Identify which cell holds the provided text, then report its [x, y] central coordinate. 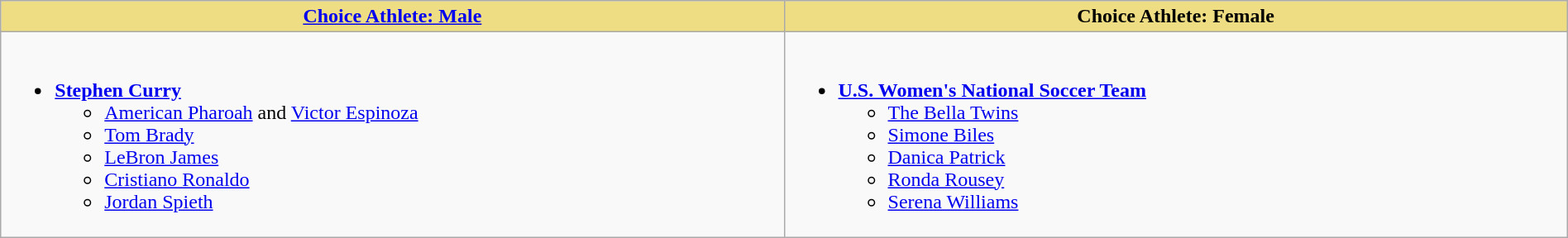
U.S. Women's National Soccer TeamThe Bella TwinsSimone BilesDanica PatrickRonda RouseySerena Williams [1176, 135]
Choice Athlete: Male [392, 17]
Stephen CurryAmerican Pharoah and Victor EspinozaTom BradyLeBron JamesCristiano RonaldoJordan Spieth [392, 135]
Choice Athlete: Female [1176, 17]
